Locate the cell with the specified text and output its (x, y) center coordinate. 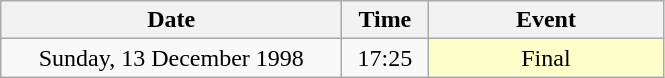
Event (546, 20)
Time (385, 20)
Date (172, 20)
Sunday, 13 December 1998 (172, 58)
17:25 (385, 58)
Final (546, 58)
